Find where the given text appears and provide that cell's center as [X, Y] coordinate. 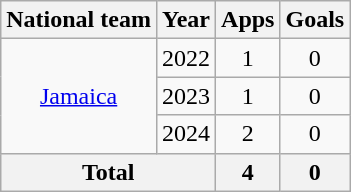
Total [108, 172]
2023 [186, 96]
Goals [315, 20]
Year [186, 20]
National team [79, 20]
4 [248, 172]
2024 [186, 134]
Jamaica [79, 96]
Apps [248, 20]
2022 [186, 58]
2 [248, 134]
